Find where the given text appears and provide that cell's center as (x, y) coordinate. 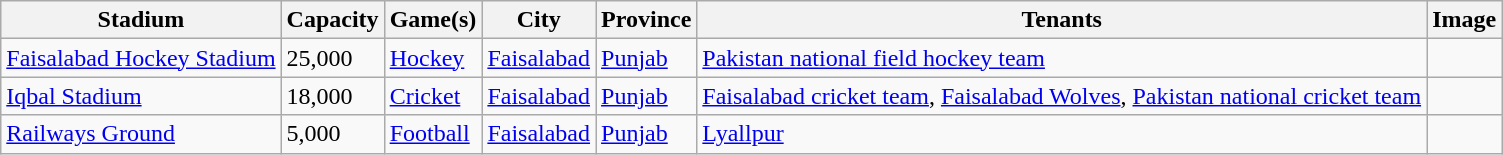
5,000 (332, 134)
Faisalabad cricket team, Faisalabad Wolves, Pakistan national cricket team (1062, 96)
Capacity (332, 20)
Hockey (433, 58)
Football (433, 134)
Lyallpur (1062, 134)
18,000 (332, 96)
Stadium (141, 20)
Tenants (1062, 20)
Game(s) (433, 20)
Pakistan national field hockey team (1062, 58)
Cricket (433, 96)
Railways Ground (141, 134)
Province (646, 20)
Iqbal Stadium (141, 96)
City (539, 20)
25,000 (332, 58)
Faisalabad Hockey Stadium (141, 58)
Image (1464, 20)
